Locate the cell with the specified text and output its (x, y) center coordinate. 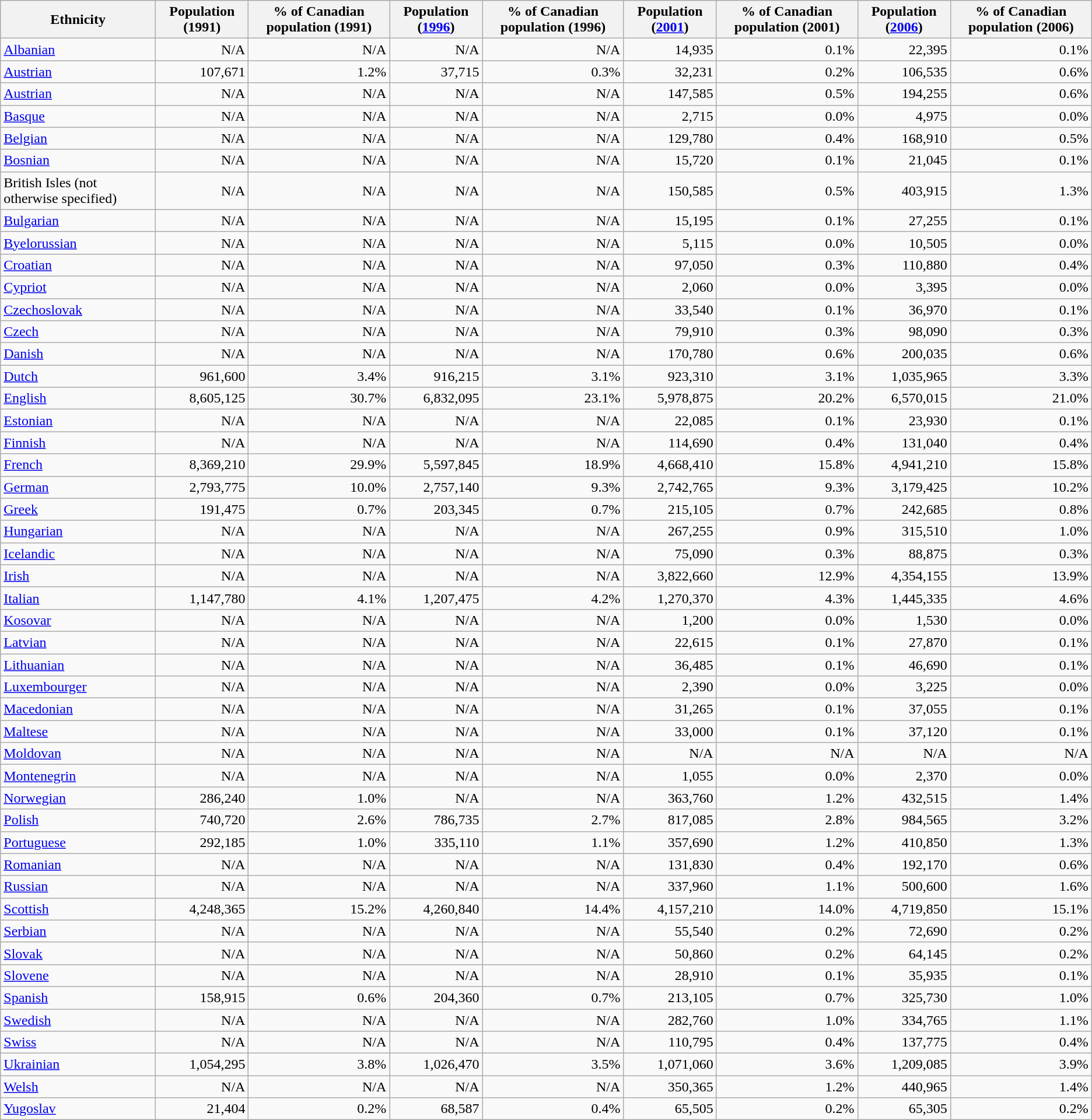
334,765 (904, 1020)
357,690 (670, 842)
410,850 (904, 842)
31,265 (670, 709)
150,585 (670, 190)
3,395 (904, 287)
2,715 (670, 116)
36,485 (670, 664)
168,910 (904, 138)
10.0% (319, 487)
Romanian (78, 864)
5,978,875 (670, 398)
20.2% (787, 398)
335,110 (436, 842)
923,310 (670, 376)
2,060 (670, 287)
Macedonian (78, 709)
2,390 (670, 687)
Russian (78, 887)
27,255 (904, 220)
315,510 (904, 531)
English (78, 398)
1.6% (1021, 887)
10,505 (904, 243)
110,880 (904, 265)
22,085 (670, 421)
Cypriot (78, 287)
37,055 (904, 709)
131,040 (904, 443)
97,050 (670, 265)
Hungarian (78, 531)
46,690 (904, 664)
215,105 (670, 509)
114,690 (670, 443)
21.0% (1021, 398)
33,540 (670, 310)
Byelorussian (78, 243)
Scottish (78, 909)
4,354,155 (904, 576)
18.9% (553, 465)
8,605,125 (202, 398)
6,832,095 (436, 398)
37,120 (904, 731)
12.9% (787, 576)
325,730 (904, 998)
Italian (78, 598)
350,365 (670, 1087)
200,035 (904, 354)
129,780 (670, 138)
107,671 (202, 72)
German (78, 487)
29.9% (319, 465)
33,000 (670, 731)
4,260,840 (436, 909)
106,535 (904, 72)
% of Canadian population (2001) (787, 20)
1,530 (904, 620)
1,071,060 (670, 1065)
Bulgarian (78, 220)
Estonian (78, 421)
Latvian (78, 642)
Bosnian (78, 160)
88,875 (904, 554)
13.9% (1021, 576)
194,255 (904, 94)
3.3% (1021, 376)
28,910 (670, 975)
15,720 (670, 160)
203,345 (436, 509)
Slovak (78, 953)
1,270,370 (670, 598)
Moldovan (78, 754)
Greek (78, 509)
4,719,850 (904, 909)
740,720 (202, 820)
15,195 (670, 220)
131,830 (670, 864)
Population (1991) (202, 20)
Kosovar (78, 620)
440,965 (904, 1087)
6,570,015 (904, 398)
15.2% (319, 909)
817,085 (670, 820)
403,915 (904, 190)
64,145 (904, 953)
Swedish (78, 1020)
Norwegian (78, 798)
3.6% (787, 1065)
337,960 (670, 887)
786,735 (436, 820)
Population (2006) (904, 20)
2,370 (904, 776)
1,026,470 (436, 1065)
65,505 (670, 1109)
Ukrainian (78, 1065)
213,105 (670, 998)
8,369,210 (202, 465)
14.0% (787, 909)
4,157,210 (670, 909)
55,540 (670, 931)
23.1% (553, 398)
2.8% (787, 820)
75,090 (670, 554)
3,179,425 (904, 487)
1,445,335 (904, 598)
4,941,210 (904, 465)
Albanian (78, 50)
1,207,475 (436, 598)
Lithuanian (78, 664)
Czech (78, 332)
Maltese (78, 731)
% of Canadian population (1991) (319, 20)
French (78, 465)
4.1% (319, 598)
15.1% (1021, 909)
0.8% (1021, 509)
282,760 (670, 1020)
110,795 (670, 1042)
30.7% (319, 398)
Yugoslav (78, 1109)
72,690 (904, 931)
Montenegrin (78, 776)
3.9% (1021, 1065)
22,615 (670, 642)
961,600 (202, 376)
0.9% (787, 531)
50,860 (670, 953)
35,935 (904, 975)
2.7% (553, 820)
3.4% (319, 376)
Swiss (78, 1042)
65,305 (904, 1109)
1,209,085 (904, 1065)
Welsh (78, 1087)
2,742,765 (670, 487)
Slovene (78, 975)
23,930 (904, 421)
Luxembourger (78, 687)
242,685 (904, 509)
137,775 (904, 1042)
37,715 (436, 72)
1,055 (670, 776)
68,587 (436, 1109)
5,597,845 (436, 465)
4.3% (787, 598)
27,870 (904, 642)
Belgian (78, 138)
3.2% (1021, 820)
10.2% (1021, 487)
Basque (78, 116)
432,515 (904, 798)
170,780 (670, 354)
Population (2001) (670, 20)
Irish (78, 576)
4,975 (904, 116)
191,475 (202, 509)
3.8% (319, 1065)
286,240 (202, 798)
984,565 (904, 820)
Danish (78, 354)
147,585 (670, 94)
4,248,365 (202, 909)
1,147,780 (202, 598)
3,225 (904, 687)
32,231 (670, 72)
2.6% (319, 820)
79,910 (670, 332)
1,054,295 (202, 1065)
Serbian (78, 931)
98,090 (904, 332)
36,970 (904, 310)
204,360 (436, 998)
292,185 (202, 842)
2,757,140 (436, 487)
% of Canadian population (1996) (553, 20)
363,760 (670, 798)
14.4% (553, 909)
Ethnicity (78, 20)
Spanish (78, 998)
158,915 (202, 998)
% of Canadian population (2006) (1021, 20)
Polish (78, 820)
1,200 (670, 620)
4,668,410 (670, 465)
2,793,775 (202, 487)
Czechoslovak (78, 310)
500,600 (904, 887)
3,822,660 (670, 576)
Dutch (78, 376)
21,404 (202, 1109)
267,255 (670, 531)
Portuguese (78, 842)
5,115 (670, 243)
3.5% (553, 1065)
Croatian (78, 265)
Icelandic (78, 554)
192,170 (904, 864)
Finnish (78, 443)
22,395 (904, 50)
Population (1996) (436, 20)
4.2% (553, 598)
1,035,965 (904, 376)
British Isles (not otherwise specified) (78, 190)
4.6% (1021, 598)
916,215 (436, 376)
14,935 (670, 50)
21,045 (904, 160)
